Find where the given text appears and provide that cell's center as (X, Y) coordinate. 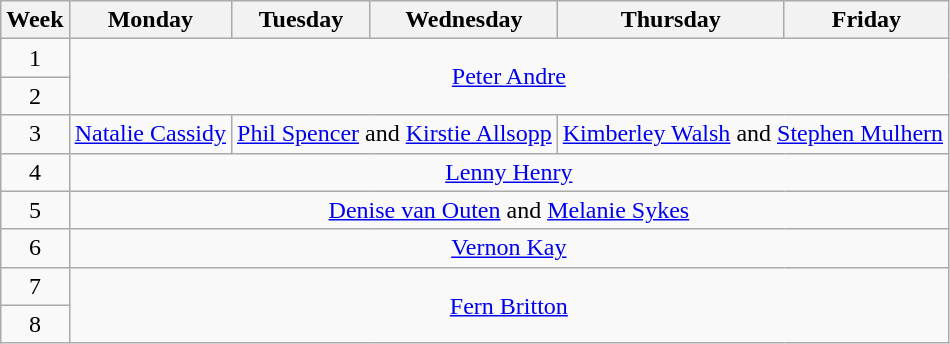
6 (35, 248)
Week (35, 20)
Peter Andre (508, 77)
8 (35, 324)
Fern Britton (508, 305)
3 (35, 134)
Monday (150, 20)
Denise van Outen and Melanie Sykes (508, 210)
Natalie Cassidy (150, 134)
4 (35, 172)
1 (35, 58)
Tuesday (302, 20)
5 (35, 210)
Kimberley Walsh and Stephen Mulhern (752, 134)
2 (35, 96)
7 (35, 286)
Thursday (670, 20)
Lenny Henry (508, 172)
Vernon Kay (508, 248)
Phil Spencer and Kirstie Allsopp (395, 134)
Wednesday (464, 20)
Friday (866, 20)
